Extract the [X, Y] coordinate from the center of the cell holding the provided text.  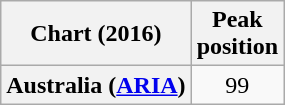
Chart (2016) [96, 34]
99 [237, 85]
Peakposition [237, 34]
Australia (ARIA) [96, 85]
